Extract the (X, Y) coordinate from the center of the cell holding the provided text.  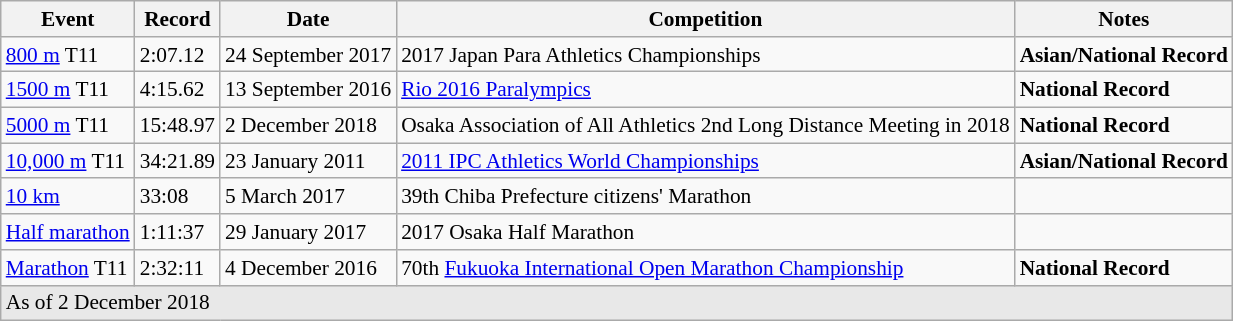
39th Chiba Prefecture citizens' Marathon (705, 197)
24 September 2017 (308, 55)
Half marathon (68, 232)
23 January 2011 (308, 161)
29 January 2017 (308, 232)
5000 m T11 (68, 126)
Rio 2016 Paralympics (705, 90)
2011 IPC Athletics World Championships (705, 161)
2:07.12 (178, 55)
4:15.62 (178, 90)
1:11:37 (178, 232)
Marathon T11 (68, 268)
13 September 2016 (308, 90)
As of 2 December 2018 (617, 303)
70th Fukuoka International Open Marathon Championship (705, 268)
34:21.89 (178, 161)
10,000 m T11 (68, 161)
2017 Japan Para Athletics Championships (705, 55)
2 December 2018 (308, 126)
800 m T11 (68, 55)
5 March 2017 (308, 197)
Date (308, 19)
Notes (1124, 19)
Record (178, 19)
15:48.97 (178, 126)
2017 Osaka Half Marathon (705, 232)
Osaka Association of All Athletics 2nd Long Distance Meeting in 2018 (705, 126)
Competition (705, 19)
Event (68, 19)
10 km (68, 197)
4 December 2016 (308, 268)
1500 m T11 (68, 90)
33:08 (178, 197)
2:32:11 (178, 268)
